Extract the (X, Y) coordinate from the center of the cell holding the provided text.  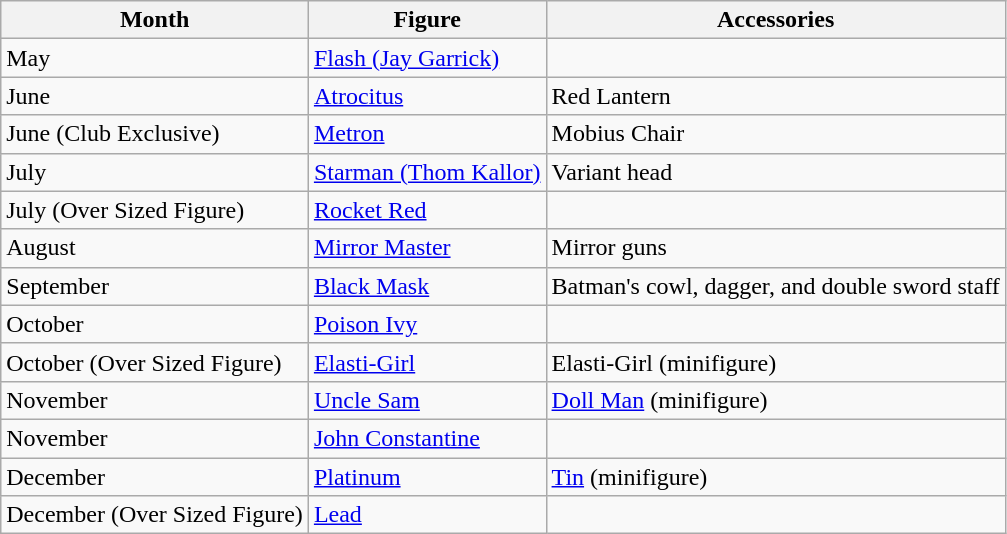
June (Club Exclusive) (155, 134)
Poison Ivy (427, 324)
Tin (minifigure) (776, 477)
Black Mask (427, 286)
Rocket Red (427, 210)
Elasti-Girl (minifigure) (776, 362)
September (155, 286)
Variant head (776, 172)
June (155, 96)
Mirror Master (427, 248)
Uncle Sam (427, 400)
December (155, 477)
Mirror guns (776, 248)
October (155, 324)
Platinum (427, 477)
Doll Man (minifigure) (776, 400)
Red Lantern (776, 96)
John Constantine (427, 438)
Elasti-Girl (427, 362)
Lead (427, 515)
Starman (Thom Kallor) (427, 172)
July (Over Sized Figure) (155, 210)
Month (155, 20)
Flash (Jay Garrick) (427, 58)
Accessories (776, 20)
October (Over Sized Figure) (155, 362)
Atrocitus (427, 96)
Figure (427, 20)
Batman's cowl, dagger, and double sword staff (776, 286)
August (155, 248)
Mobius Chair (776, 134)
July (155, 172)
December (Over Sized Figure) (155, 515)
May (155, 58)
Metron (427, 134)
